For the text-containing cell, return its midpoint in [X, Y] coordinate format. 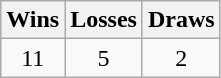
Draws [181, 20]
2 [181, 58]
Wins [33, 20]
5 [104, 58]
Losses [104, 20]
11 [33, 58]
